For the text-containing cell, return its midpoint in (X, Y) coordinate format. 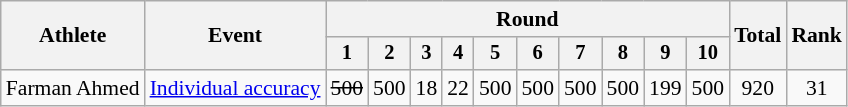
920 (758, 88)
18 (427, 88)
Event (236, 36)
4 (458, 54)
Rank (816, 36)
22 (458, 88)
31 (816, 88)
10 (708, 54)
199 (666, 88)
Individual accuracy (236, 88)
Farman Ahmed (73, 88)
Athlete (73, 36)
Total (758, 36)
9 (666, 54)
Round (528, 19)
8 (624, 54)
7 (580, 54)
2 (390, 54)
6 (538, 54)
3 (427, 54)
5 (496, 54)
1 (348, 54)
